Locate the cell with the specified text and output its [X, Y] center coordinate. 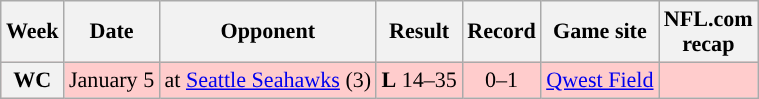
Game site [600, 30]
L 14–35 [419, 80]
Record [502, 30]
NFL.comrecap [708, 30]
Date [112, 30]
0–1 [502, 80]
Result [419, 30]
WC [32, 80]
Opponent [268, 30]
January 5 [112, 80]
Qwest Field [600, 80]
at Seattle Seahawks (3) [268, 80]
Week [32, 30]
